Extract the [x, y] coordinate from the center of the cell holding the provided text.  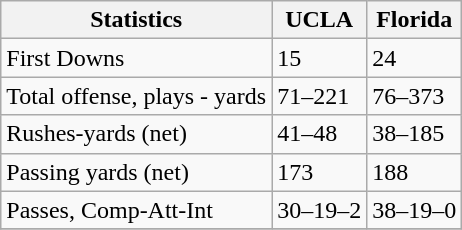
41–48 [320, 134]
38–19–0 [414, 210]
24 [414, 58]
15 [320, 58]
30–19–2 [320, 210]
188 [414, 172]
76–373 [414, 96]
UCLA [320, 20]
Florida [414, 20]
Rushes-yards (net) [136, 134]
71–221 [320, 96]
38–185 [414, 134]
Total offense, plays - yards [136, 96]
Passes, Comp-Att-Int [136, 210]
Passing yards (net) [136, 172]
173 [320, 172]
Statistics [136, 20]
First Downs [136, 58]
